Capture the cell that displays the provided text and extract its (X, Y) central coordinate. 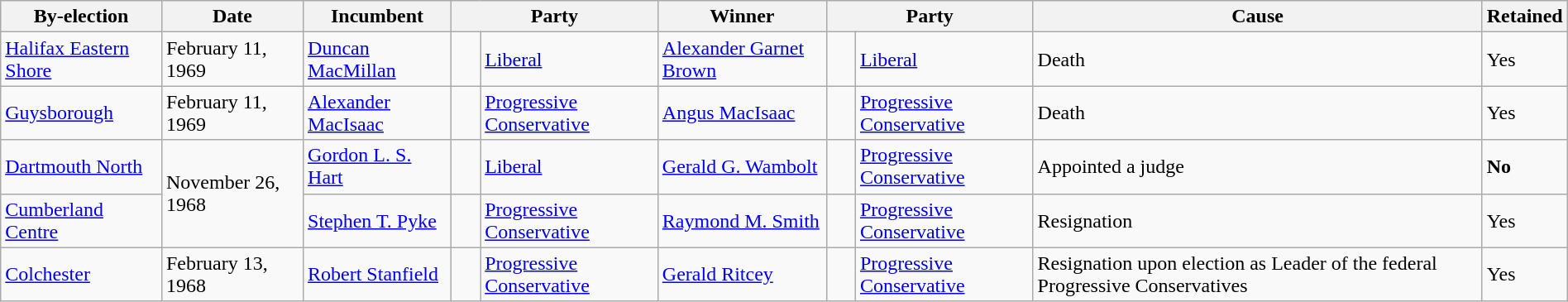
Retained (1525, 17)
Colchester (81, 275)
By-election (81, 17)
Gerald Ritcey (742, 275)
Dartmouth North (81, 167)
Date (232, 17)
Cause (1257, 17)
Stephen T. Pyke (377, 220)
Guysborough (81, 113)
November 26, 1968 (232, 194)
Winner (742, 17)
Gerald G. Wambolt (742, 167)
Raymond M. Smith (742, 220)
Cumberland Centre (81, 220)
Appointed a judge (1257, 167)
Angus MacIsaac (742, 113)
Alexander Garnet Brown (742, 60)
Robert Stanfield (377, 275)
Resignation upon election as Leader of the federal Progressive Conservatives (1257, 275)
Alexander MacIsaac (377, 113)
Incumbent (377, 17)
No (1525, 167)
Duncan MacMillan (377, 60)
Resignation (1257, 220)
February 13, 1968 (232, 275)
Gordon L. S. Hart (377, 167)
Halifax Eastern Shore (81, 60)
